Pinpoint the cell where the given text exists, returning its [x, y] midpoint coordinate. 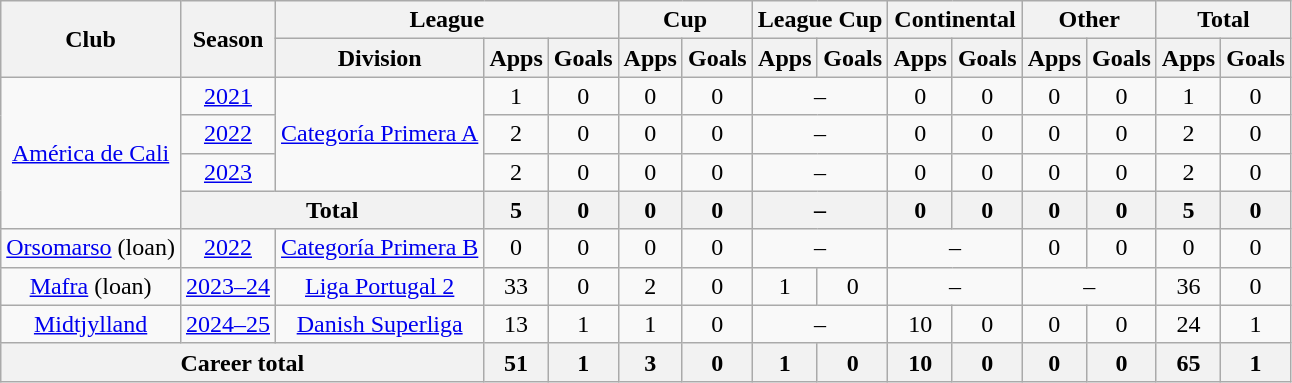
Midtjylland [91, 324]
Other [1089, 20]
51 [516, 362]
13 [516, 324]
Danish Superliga [380, 324]
Orsomarso (loan) [91, 248]
33 [516, 286]
Season [228, 39]
League [448, 20]
Division [380, 58]
Liga Portugal 2 [380, 286]
36 [1188, 286]
2021 [228, 96]
América de Cali [91, 153]
Club [91, 39]
League Cup [820, 20]
65 [1188, 362]
Categoría Primera A [380, 134]
Continental [955, 20]
3 [650, 362]
24 [1188, 324]
Career total [242, 362]
Mafra (loan) [91, 286]
Categoría Primera B [380, 248]
Cup [685, 20]
2024–25 [228, 324]
2023–24 [228, 286]
2023 [228, 172]
